Identify which cell holds the provided text, then report its (x, y) central coordinate. 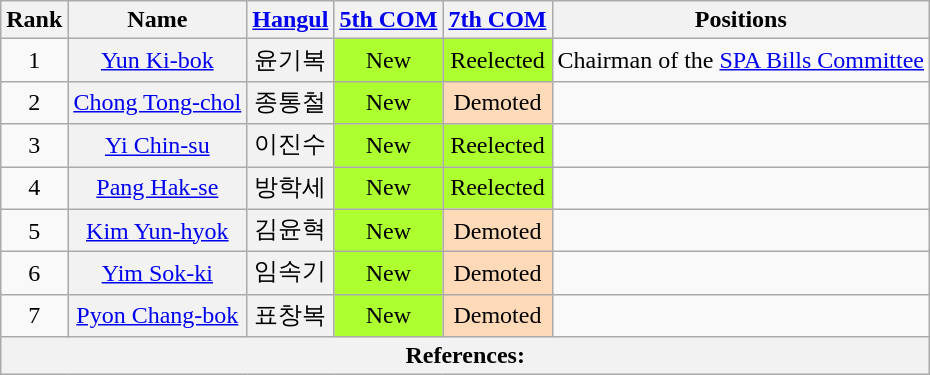
Rank (34, 20)
Kim Yun-hyok (158, 230)
Pyon Chang-bok (158, 316)
Name (158, 20)
5th COM (388, 20)
3 (34, 146)
Yun Ki-bok (158, 60)
Pang Hak-se (158, 188)
1 (34, 60)
6 (34, 274)
4 (34, 188)
임속기 (290, 274)
방학세 (290, 188)
Yim Sok-ki (158, 274)
References: (466, 356)
7th COM (498, 20)
이진수 (290, 146)
종통철 (290, 102)
표창복 (290, 316)
Chong Tong-chol (158, 102)
5 (34, 230)
Positions (741, 20)
7 (34, 316)
Chairman of the SPA Bills Committee (741, 60)
윤기복 (290, 60)
Yi Chin-su (158, 146)
Hangul (290, 20)
김윤혁 (290, 230)
2 (34, 102)
